Return the [x, y] coordinate for the center point of the cell that contains the specified text.  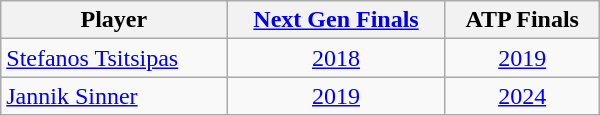
Stefanos Tsitsipas [114, 58]
Next Gen Finals [336, 20]
2024 [522, 96]
Player [114, 20]
Jannik Sinner [114, 96]
2018 [336, 58]
ATP Finals [522, 20]
